Identify which cell holds the provided text, then report its (X, Y) central coordinate. 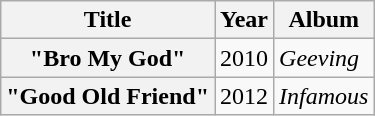
Title (108, 20)
"Bro My God" (108, 58)
Infamous (324, 96)
Year (244, 20)
2012 (244, 96)
Geeving (324, 58)
Album (324, 20)
2010 (244, 58)
"Good Old Friend" (108, 96)
